Output the [x, y] coordinate of the center of the cell containing the given text.  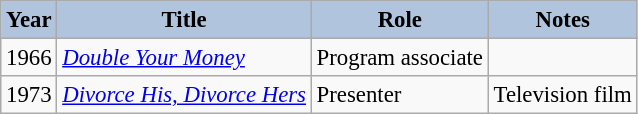
Program associate [400, 58]
Television film [562, 95]
Double Your Money [184, 58]
Title [184, 20]
1973 [29, 95]
Notes [562, 20]
Presenter [400, 95]
1966 [29, 58]
Divorce His, Divorce Hers [184, 95]
Year [29, 20]
Role [400, 20]
